From the cell containing the given text, extract its center point as [X, Y] coordinate. 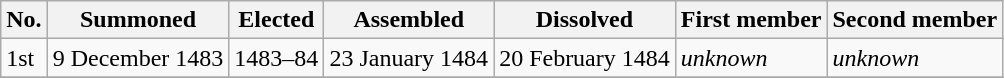
1483–84 [276, 58]
Dissolved [585, 20]
Assembled [409, 20]
23 January 1484 [409, 58]
9 December 1483 [138, 58]
Summoned [138, 20]
1st [24, 58]
20 February 1484 [585, 58]
Elected [276, 20]
No. [24, 20]
Second member [915, 20]
First member [751, 20]
